For the text-containing cell, return its midpoint in [X, Y] coordinate format. 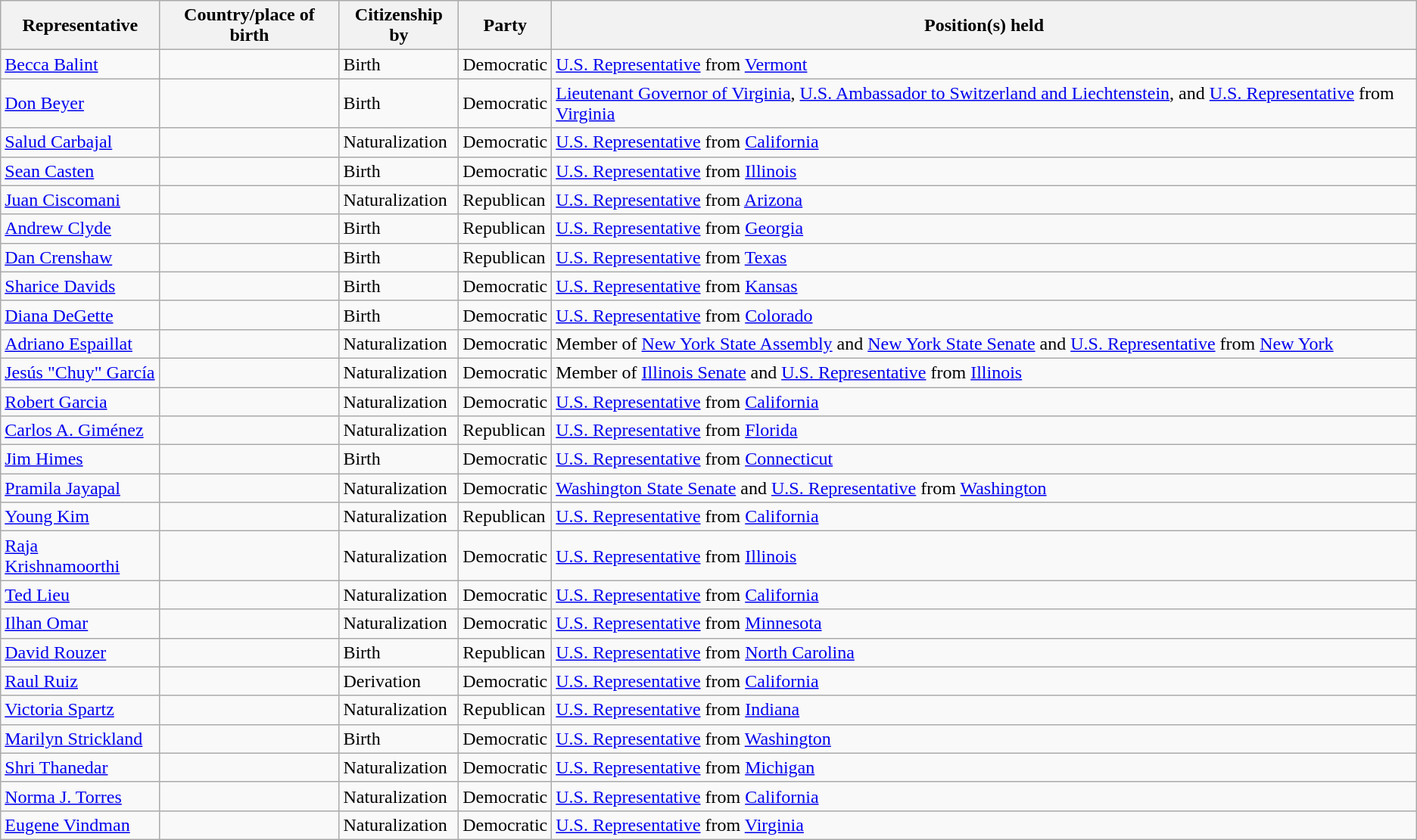
Party [506, 26]
Sharice Davids [80, 286]
Carlos A. Giménez [80, 431]
Country/place of birth [250, 26]
Washington State Senate and U.S. Representative from Washington [984, 488]
Member of New York State Assembly and New York State Senate and U.S. Representative from New York [984, 344]
Jim Himes [80, 459]
Ted Lieu [80, 595]
U.S. Representative from Texas [984, 257]
Raul Ruiz [80, 681]
Victoria Spartz [80, 710]
Young Kim [80, 517]
U.S. Representative from Florida [984, 431]
U.S. Representative from Georgia [984, 229]
U.S. Representative from Virginia [984, 825]
U.S. Representative from North Carolina [984, 652]
Pramila Jayapal [80, 488]
U.S. Representative from Colorado [984, 315]
U.S. Representative from Vermont [984, 64]
Derivation [399, 681]
Representative [80, 26]
U.S. Representative from Connecticut [984, 459]
U.S. Representative from Minnesota [984, 624]
Jesús "Chuy" García [80, 372]
Dan Crenshaw [80, 257]
Salud Carbajal [80, 142]
Raja Krishnamoorthi [80, 555]
Diana DeGette [80, 315]
Don Beyer [80, 103]
David Rouzer [80, 652]
Citizenship by [399, 26]
Shri Thanedar [80, 767]
U.S. Representative from Kansas [984, 286]
Juan Ciscomani [80, 200]
Member of Illinois Senate and U.S. Representative from Illinois [984, 372]
U.S. Representative from Arizona [984, 200]
Robert Garcia [80, 402]
Andrew Clyde [80, 229]
Norma J. Torres [80, 796]
Ilhan Omar [80, 624]
Marilyn Strickland [80, 739]
Adriano Espaillat [80, 344]
Eugene Vindman [80, 825]
Sean Casten [80, 171]
Becca Balint [80, 64]
Position(s) held [984, 26]
U.S. Representative from Washington [984, 739]
Lieutenant Governor of Virginia, U.S. Ambassador to Switzerland and Liechtenstein, and U.S. Representative from Virginia [984, 103]
U.S. Representative from Michigan [984, 767]
U.S. Representative from Indiana [984, 710]
